From the cell containing the given text, extract its center point as (X, Y) coordinate. 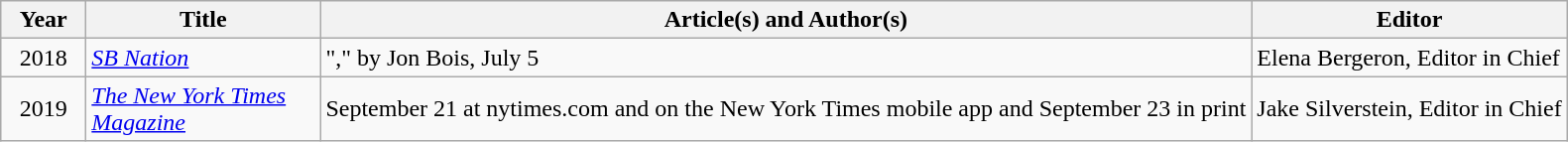
Editor (1409, 20)
The New York Times Magazine (203, 109)
SB Nation (203, 58)
2019 (44, 109)
"," by Jon Bois, July 5 (785, 58)
Article(s) and Author(s) (785, 20)
September 21 at nytimes.com and on the New York Times mobile app and September 23 in print (785, 109)
Elena Bergeron, Editor in Chief (1409, 58)
Year (44, 20)
Jake Silverstein, Editor in Chief (1409, 109)
2018 (44, 58)
Title (203, 20)
